Identify which cell holds the provided text, then report its [x, y] central coordinate. 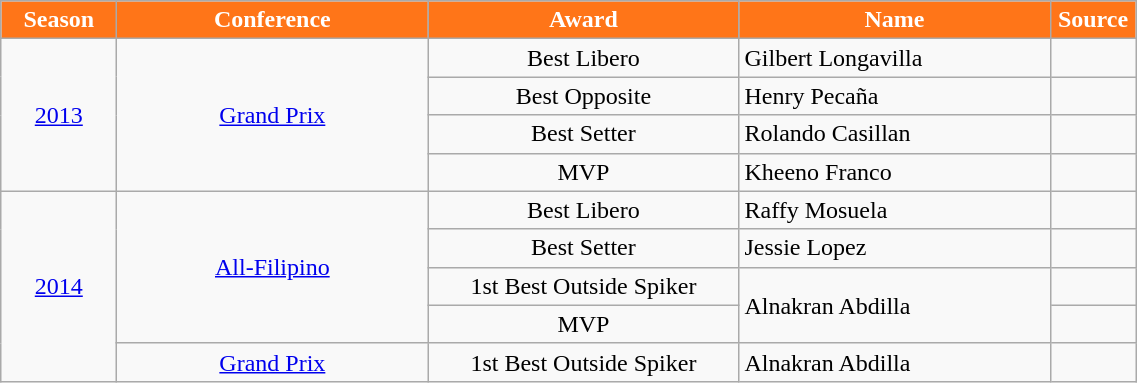
Kheeno Franco [894, 172]
Jessie Lopez [894, 248]
2013 [59, 115]
Season [59, 20]
Rolando Casillan [894, 134]
2014 [59, 286]
Henry Pecaña [894, 96]
All-Filipino [272, 267]
Raffy Mosuela [894, 210]
Source [1093, 20]
Gilbert Longavilla [894, 58]
Award [584, 20]
Conference [272, 20]
Name [894, 20]
Best Opposite [584, 96]
